Return the [x, y] coordinate for the center point of the cell that contains the specified text.  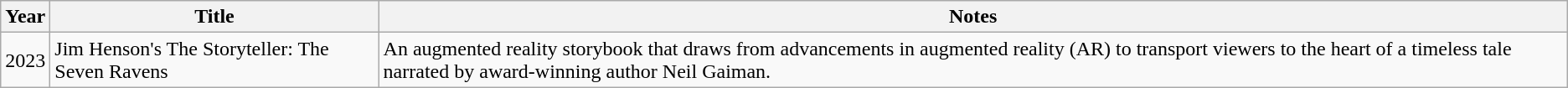
Year [25, 17]
2023 [25, 60]
Title [214, 17]
Notes [973, 17]
Jim Henson's The Storyteller: The Seven Ravens [214, 60]
